Return the (X, Y) coordinate for the center point of the cell that contains the specified text.  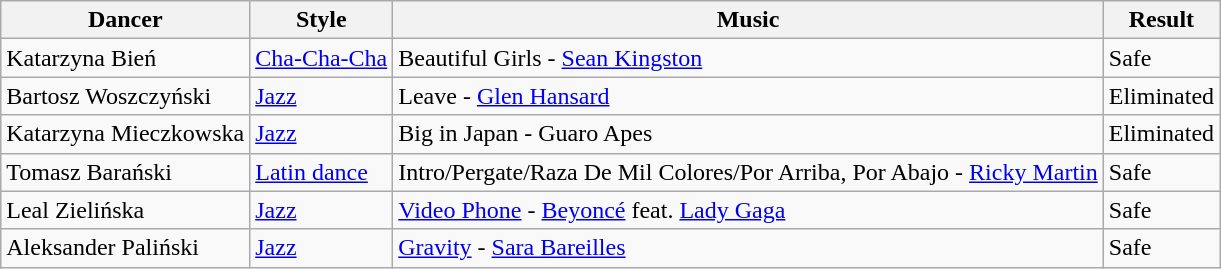
Katarzyna Bień (126, 58)
Aleksander Paliński (126, 248)
Tomasz Barański (126, 172)
Video Phone - Beyoncé feat. Lady Gaga (748, 210)
Dancer (126, 20)
Latin dance (322, 172)
Intro/Pergate/Raza De Mil Colores/Por Arriba, Por Abajo - Ricky Martin (748, 172)
Big in Japan - Guaro Apes (748, 134)
Beautiful Girls - Sean Kingston (748, 58)
Style (322, 20)
Katarzyna Mieczkowska (126, 134)
Leave - Glen Hansard (748, 96)
Gravity - Sara Bareilles (748, 248)
Bartosz Woszczyński (126, 96)
Cha-Cha-Cha (322, 58)
Music (748, 20)
Result (1161, 20)
Leal Zielińska (126, 210)
